Pinpoint the cell where the given text exists, returning its (X, Y) midpoint coordinate. 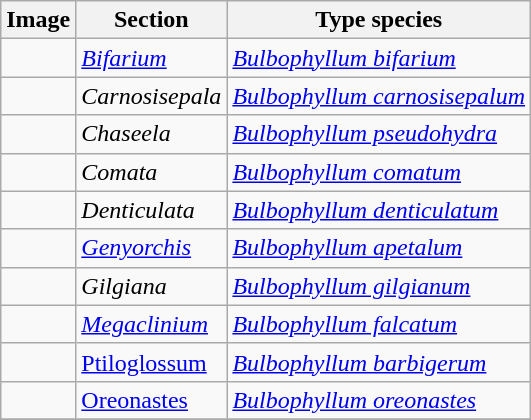
Carnosisepala (152, 96)
Denticulata (152, 210)
Bulbophyllum carnosisepalum (379, 96)
Chaseela (152, 134)
Comata (152, 172)
Bulbophyllum falcatum (379, 324)
Megaclinium (152, 324)
Bifarium (152, 58)
Section (152, 20)
Image (38, 20)
Bulbophyllum apetalum (379, 248)
Bulbophyllum barbigerum (379, 362)
Bulbophyllum bifarium (379, 58)
Bulbophyllum denticulatum (379, 210)
Bulbophyllum gilgianum (379, 286)
Bulbophyllum pseudohydra (379, 134)
Genyorchis (152, 248)
Bulbophyllum comatum (379, 172)
Ptiloglossum (152, 362)
Bulbophyllum oreonastes (379, 400)
Type species (379, 20)
Gilgiana (152, 286)
Oreonastes (152, 400)
